Search for the cell housing the specified text and yield its (x, y) center coordinate. 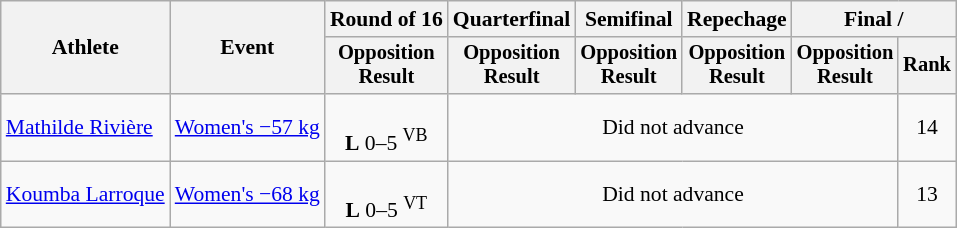
14 (927, 128)
L 0–5 VB (386, 128)
Repechage (737, 19)
Round of 16 (386, 19)
Koumba Larroque (86, 194)
Women's −68 kg (248, 194)
Rank (927, 66)
Event (248, 48)
Quarterfinal (512, 19)
Final / (874, 19)
Semifinal (628, 19)
Mathilde Rivière (86, 128)
Women's −57 kg (248, 128)
13 (927, 194)
L 0–5 VT (386, 194)
Athlete (86, 48)
